Capture the cell that displays the provided text and extract its [x, y] central coordinate. 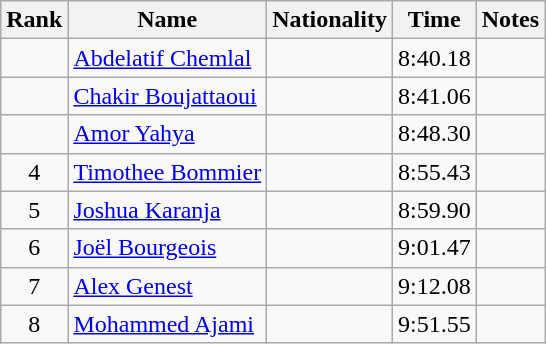
9:01.47 [434, 248]
Rank [34, 20]
8:41.06 [434, 96]
8:59.90 [434, 210]
8:40.18 [434, 58]
4 [34, 172]
Mohammed Ajami [168, 324]
Abdelatif Chemlal [168, 58]
5 [34, 210]
Chakir Boujattaoui [168, 96]
9:51.55 [434, 324]
Timothee Bommier [168, 172]
Amor Yahya [168, 134]
8 [34, 324]
6 [34, 248]
Notes [510, 20]
Joshua Karanja [168, 210]
Time [434, 20]
8:48.30 [434, 134]
Joël Bourgeois [168, 248]
9:12.08 [434, 286]
Alex Genest [168, 286]
Name [168, 20]
7 [34, 286]
Nationality [330, 20]
8:55.43 [434, 172]
